Output the [x, y] coordinate of the center of the cell containing the given text.  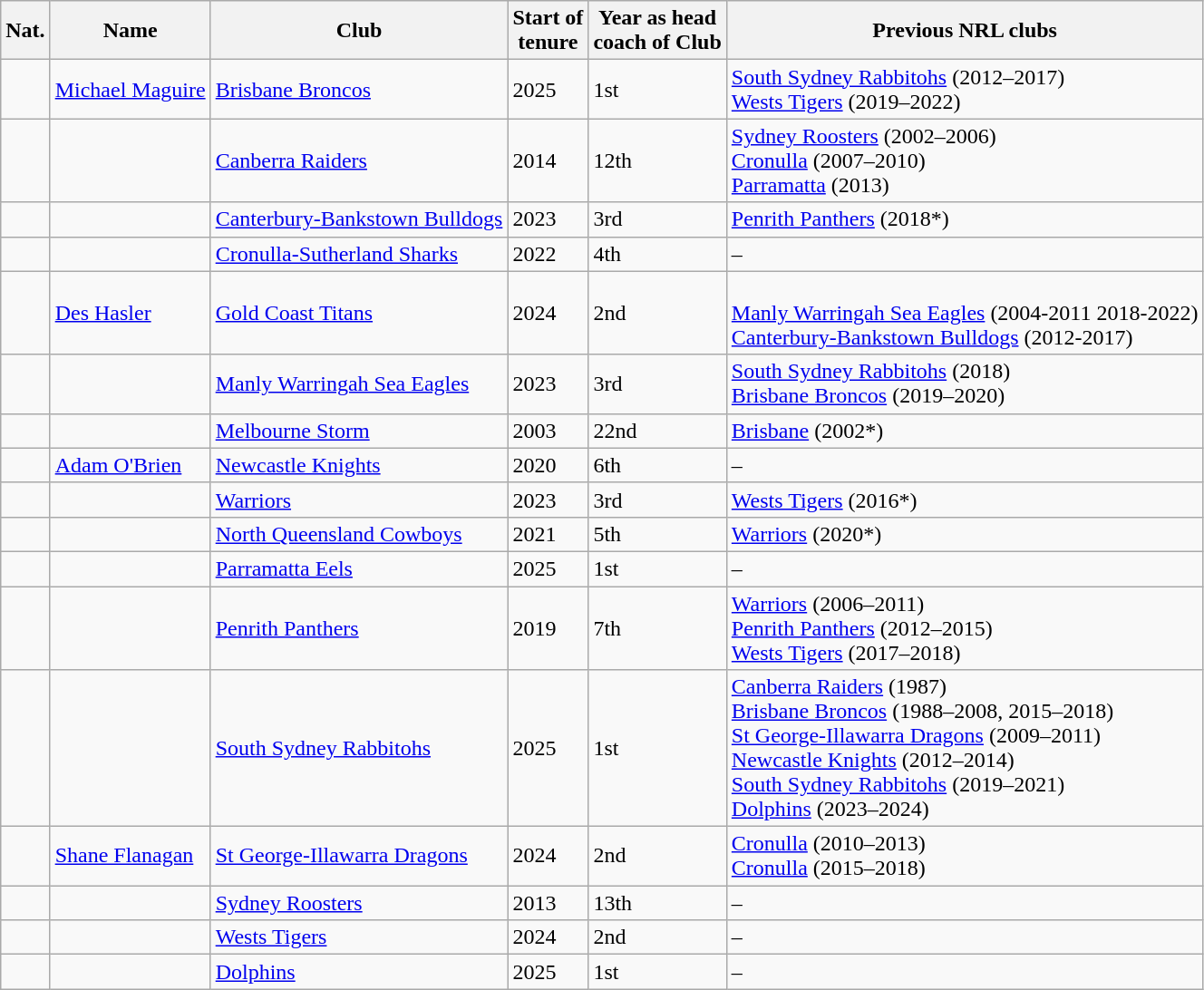
Start oftenure [548, 31]
Adam O'Brien [131, 465]
Brisbane Broncos [359, 89]
2020 [548, 465]
2014 [548, 160]
Gold Coast Titans [359, 313]
Warriors [359, 500]
2019 [548, 627]
12th [657, 160]
Warriors (2006–2011) Penrith Panthers (2012–2015) Wests Tigers (2017–2018) [965, 627]
Manly Warringah Sea Eagles [359, 384]
Sydney Roosters (2002–2006) Cronulla (2007–2010) Parramatta (2013) [965, 160]
4th [657, 254]
Penrith Panthers (2018*) [965, 219]
Parramatta Eels [359, 568]
South Sydney Rabbitohs (2012–2017) Wests Tigers (2019–2022) [965, 89]
Canterbury-Bankstown Bulldogs [359, 219]
13th [657, 903]
Year as head coach of Club [657, 31]
Cronulla-Sutherland Sharks [359, 254]
South Sydney Rabbitohs [359, 749]
North Queensland Cowboys [359, 534]
Manly Warringah Sea Eagles (2004-2011 2018-2022) Canterbury-Bankstown Bulldogs (2012-2017) [965, 313]
Michael Maguire [131, 89]
Cronulla (2010–2013) Cronulla (2015–2018) [965, 856]
2013 [548, 903]
2003 [548, 431]
South Sydney Rabbitohs (2018) Brisbane Broncos (2019–2020) [965, 384]
Name [131, 31]
Nat. [25, 31]
Dolphins [359, 972]
Canberra Raiders [359, 160]
Newcastle Knights [359, 465]
6th [657, 465]
Wests Tigers (2016*) [965, 500]
Penrith Panthers [359, 627]
22nd [657, 431]
Wests Tigers [359, 937]
Melbourne Storm [359, 431]
7th [657, 627]
2021 [548, 534]
Warriors (2020*) [965, 534]
5th [657, 534]
2022 [548, 254]
Shane Flanagan [131, 856]
Brisbane (2002*) [965, 431]
St George-Illawarra Dragons [359, 856]
Club [359, 31]
Sydney Roosters [359, 903]
Previous NRL clubs [965, 31]
Des Hasler [131, 313]
